Return [X, Y] of the center of cell containing provided text 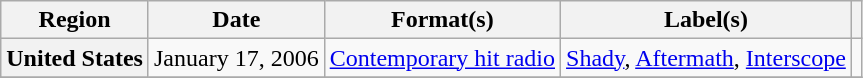
Format(s) [442, 20]
Region [75, 20]
Shady, Aftermath, Interscope [706, 58]
Contemporary hit radio [442, 58]
Date [236, 20]
January 17, 2006 [236, 58]
United States [75, 58]
Label(s) [706, 20]
